Search for the cell housing the specified text and yield its [X, Y] center coordinate. 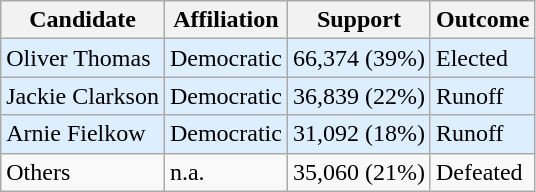
n.a. [226, 172]
Support [358, 20]
Arnie Fielkow [83, 134]
Others [83, 172]
Jackie Clarkson [83, 96]
Defeated [482, 172]
Affiliation [226, 20]
66,374 (39%) [358, 58]
Elected [482, 58]
Oliver Thomas [83, 58]
31,092 (18%) [358, 134]
35,060 (21%) [358, 172]
Candidate [83, 20]
36,839 (22%) [358, 96]
Outcome [482, 20]
